Search for the cell housing the specified text and yield its [x, y] center coordinate. 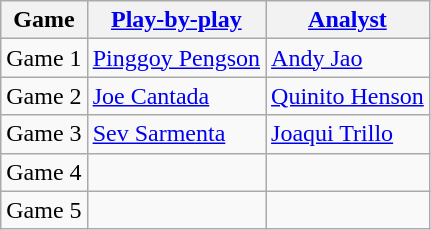
Game 5 [44, 210]
Joe Cantada [176, 96]
Analyst [348, 20]
Andy Jao [348, 58]
Game 4 [44, 172]
Game 2 [44, 96]
Pinggoy Pengson [176, 58]
Game 3 [44, 134]
Quinito Henson [348, 96]
Sev Sarmenta [176, 134]
Game 1 [44, 58]
Game [44, 20]
Play-by-play [176, 20]
Joaqui Trillo [348, 134]
